Search for the cell housing the specified text and yield its (x, y) center coordinate. 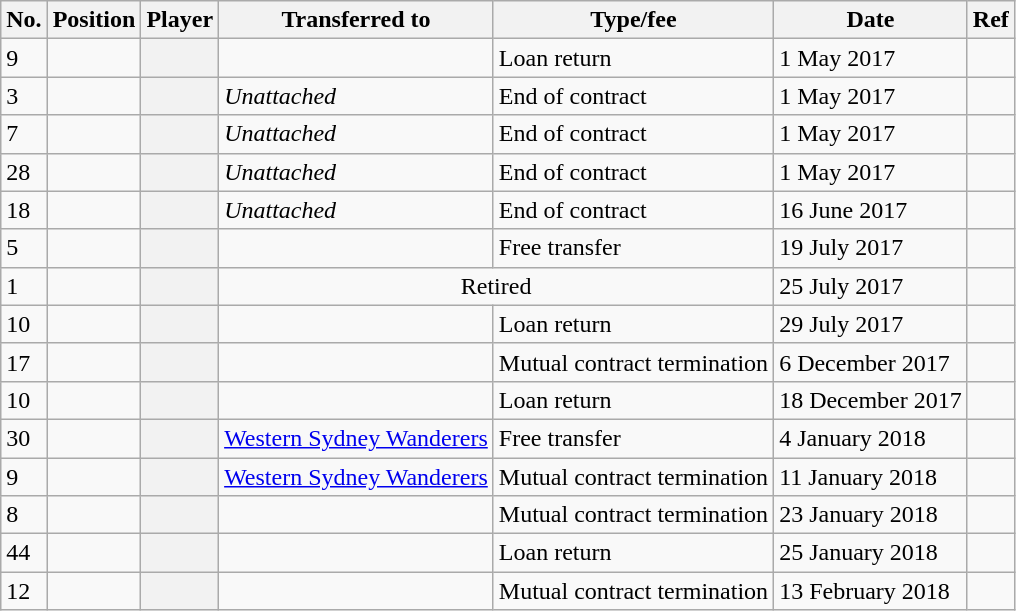
44 (24, 553)
Ref (990, 20)
11 January 2018 (871, 477)
3 (24, 96)
13 February 2018 (871, 591)
Retired (496, 286)
Type/fee (633, 20)
Transferred to (356, 20)
28 (24, 172)
6 December 2017 (871, 362)
18 (24, 210)
16 June 2017 (871, 210)
25 July 2017 (871, 286)
Position (94, 20)
17 (24, 362)
8 (24, 515)
Date (871, 20)
4 January 2018 (871, 438)
5 (24, 248)
23 January 2018 (871, 515)
29 July 2017 (871, 324)
30 (24, 438)
19 July 2017 (871, 248)
18 December 2017 (871, 400)
Player (180, 20)
1 (24, 286)
12 (24, 591)
No. (24, 20)
25 January 2018 (871, 553)
7 (24, 134)
